Extract the (x, y) coordinate from the center of the cell holding the provided text.  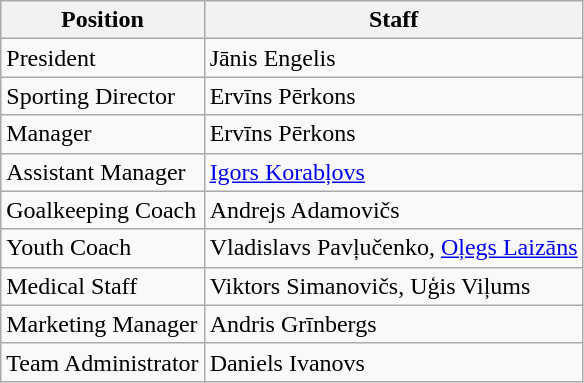
Staff (394, 20)
Medical Staff (102, 286)
Igors Korabļovs (394, 172)
Vladislavs Pavļučenko, Oļegs Laizāns (394, 248)
Sporting Director (102, 96)
Andris Grīnbergs (394, 324)
Assistant Manager (102, 172)
Jānis Engelis (394, 58)
Viktors Simanovičs, Uģis Viļums (394, 286)
Marketing Manager (102, 324)
Daniels Ivanovs (394, 362)
Position (102, 20)
President (102, 58)
Team Administrator (102, 362)
Goalkeeping Coach (102, 210)
Youth Coach (102, 248)
Manager (102, 134)
Andrejs Adamovičs (394, 210)
